Capture the cell that displays the provided text and extract its (X, Y) central coordinate. 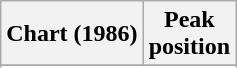
Peakposition (189, 34)
Chart (1986) (72, 34)
